Detect which cell encompasses the target text, then output its [x, y] center coordinate. 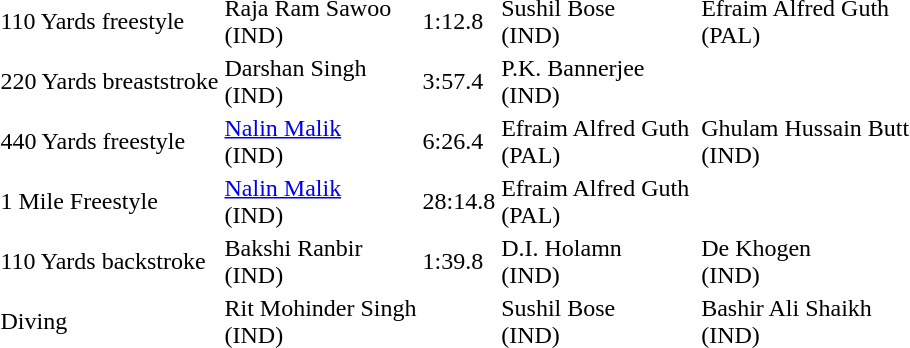
3:57.4 [459, 82]
P.K. Bannerjee (IND) [596, 82]
Darshan Singh (IND) [320, 82]
D.I. Holamn (IND) [596, 262]
1:39.8 [459, 262]
6:26.4 [459, 142]
Bakshi Ranbir (IND) [320, 262]
28:14.8 [459, 202]
